Scan for the cell matching the given text and deliver its (X, Y) coordinate at center. 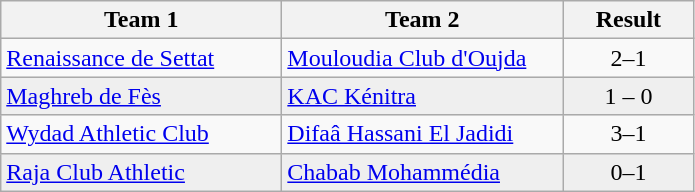
Team 2 (422, 20)
2–1 (628, 58)
Difaâ Hassani El Jadidi (422, 134)
Wydad Athletic Club (142, 134)
Maghreb de Fès (142, 96)
1 – 0 (628, 96)
Chabab Mohammédia (422, 172)
Team 1 (142, 20)
Result (628, 20)
Raja Club Athletic (142, 172)
3–1 (628, 134)
Mouloudia Club d'Oujda (422, 58)
Renaissance de Settat (142, 58)
KAC Kénitra (422, 96)
0–1 (628, 172)
